Determine the (x, y) coordinate at the center of the cell enclosing the given text.  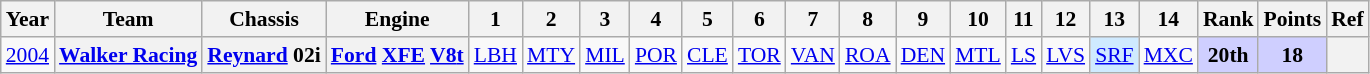
5 (708, 19)
VAN (813, 55)
Walker Racing (128, 55)
Points (1292, 19)
POR (656, 55)
CLE (708, 55)
2004 (28, 55)
20th (1228, 55)
ROA (868, 55)
LS (1024, 55)
TOR (760, 55)
9 (923, 19)
Engine (398, 19)
Ford XFE V8t (398, 55)
Reynard 02i (264, 55)
11 (1024, 19)
Year (28, 19)
Chassis (264, 19)
MTL (978, 55)
13 (1114, 19)
18 (1292, 55)
MTY (551, 55)
MIL (605, 55)
14 (1168, 19)
6 (760, 19)
3 (605, 19)
12 (1066, 19)
7 (813, 19)
DEN (923, 55)
Rank (1228, 19)
2 (551, 19)
10 (978, 19)
LVS (1066, 55)
MXC (1168, 55)
8 (868, 19)
1 (496, 19)
SRF (1114, 55)
Team (128, 19)
Ref (1347, 19)
4 (656, 19)
LBH (496, 55)
